Pinpoint the cell where the given text exists, returning its (X, Y) midpoint coordinate. 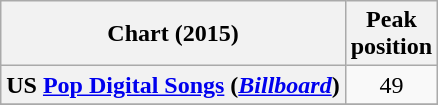
Peak position (391, 34)
US Pop Digital Songs (Billboard) (173, 85)
Chart (2015) (173, 34)
49 (391, 85)
